Provide the (X, Y) coordinate of the cell's center where the given text is located.  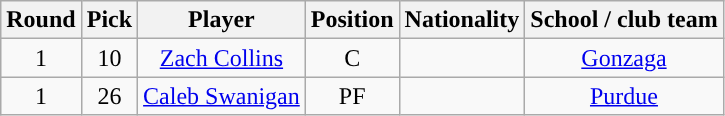
PF (352, 96)
Gonzaga (624, 58)
Nationality (462, 20)
Position (352, 20)
Zach Collins (222, 58)
School / club team (624, 20)
26 (109, 96)
Purdue (624, 96)
C (352, 58)
Round (41, 20)
Player (222, 20)
10 (109, 58)
Pick (109, 20)
Caleb Swanigan (222, 96)
